Return (X, Y) of the center of cell containing provided text 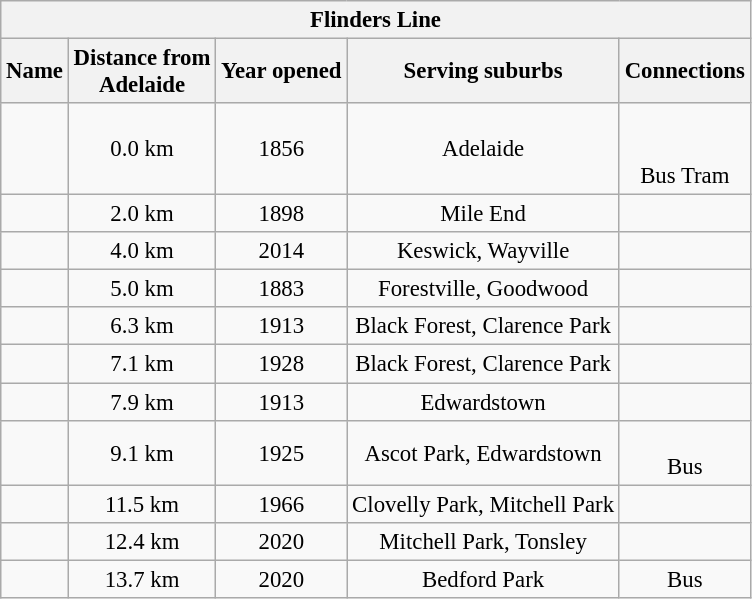
Bedford Park (484, 579)
Flinders Line (376, 20)
6.3 km (142, 327)
1856 (282, 149)
Distance fromAdelaide (142, 72)
Clovelly Park, Mitchell Park (484, 504)
Adelaide (484, 149)
4.0 km (142, 251)
7.1 km (142, 364)
Forestville, Goodwood (484, 289)
1966 (282, 504)
Serving suburbs (484, 72)
12.4 km (142, 541)
Mile End (484, 214)
Bus Tram (684, 149)
2.0 km (142, 214)
5.0 km (142, 289)
Mitchell Park, Tonsley (484, 541)
Name (35, 72)
1883 (282, 289)
9.1 km (142, 452)
0.0 km (142, 149)
11.5 km (142, 504)
Ascot Park, Edwardstown (484, 452)
Edwardstown (484, 402)
13.7 km (142, 579)
Connections (684, 72)
2014 (282, 251)
Year opened (282, 72)
7.9 km (142, 402)
Keswick, Wayville (484, 251)
1925 (282, 452)
1928 (282, 364)
1898 (282, 214)
